Return (X, Y) of the center of cell containing provided text 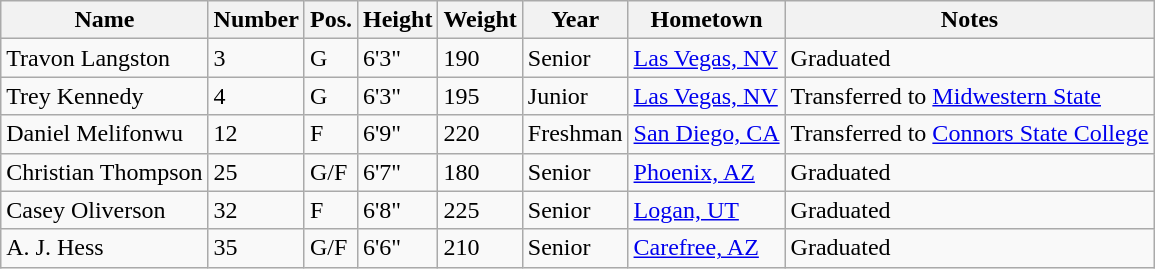
Casey Oliverson (104, 210)
Year (575, 20)
Travon Langston (104, 58)
Transferred to Midwestern State (970, 96)
6'6" (398, 248)
6'9" (398, 134)
Carefree, AZ (706, 248)
225 (480, 210)
6'7" (398, 172)
180 (480, 172)
Freshman (575, 134)
Hometown (706, 20)
San Diego, CA (706, 134)
Junior (575, 96)
210 (480, 248)
32 (256, 210)
4 (256, 96)
Transferred to Connors State College (970, 134)
Height (398, 20)
Pos. (330, 20)
Christian Thompson (104, 172)
Logan, UT (706, 210)
195 (480, 96)
35 (256, 248)
3 (256, 58)
Name (104, 20)
Notes (970, 20)
12 (256, 134)
6'8" (398, 210)
A. J. Hess (104, 248)
Trey Kennedy (104, 96)
190 (480, 58)
Daniel Melifonwu (104, 134)
Number (256, 20)
25 (256, 172)
Weight (480, 20)
Phoenix, AZ (706, 172)
220 (480, 134)
